Determine the (x, y) coordinate at the center of the cell enclosing the given text.  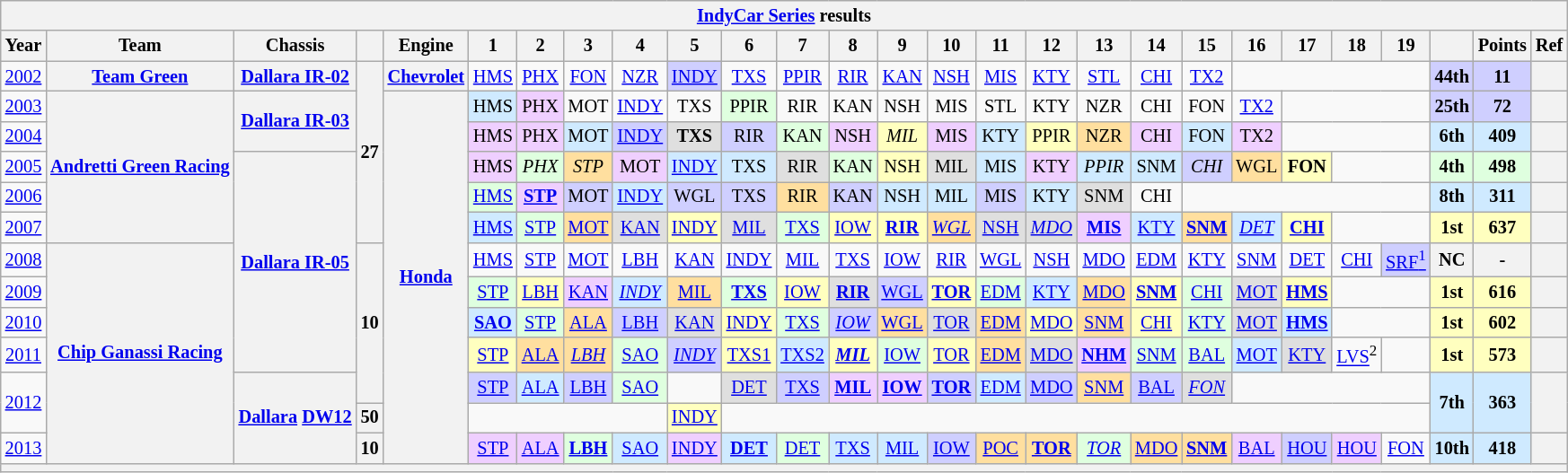
15 (1207, 46)
8 (853, 46)
18 (1356, 46)
8th (1452, 197)
Team Green (140, 76)
2004 (23, 136)
Dallara DW12 (295, 418)
6th (1452, 136)
Dallara IR-05 (295, 262)
2 (541, 46)
IndyCar Series results (784, 15)
Ref (1549, 46)
2010 (23, 322)
Year (23, 46)
Honda (426, 276)
4th (1452, 167)
6 (749, 46)
14 (1157, 46)
Andretti Green Racing (140, 166)
616 (1502, 293)
Chevrolet (426, 76)
5 (695, 46)
2013 (23, 448)
4 (639, 46)
12 (1051, 46)
2002 (23, 76)
Dallara IR-02 (295, 76)
418 (1502, 448)
44th (1452, 76)
2012 (23, 402)
363 (1502, 402)
NHM (1104, 355)
Engine (426, 46)
311 (1502, 197)
NC (1452, 260)
POC (1000, 448)
Chassis (295, 46)
2009 (23, 293)
SRF1 (1405, 260)
1 (493, 46)
3 (587, 46)
72 (1502, 106)
Chip Ganassi Racing (140, 353)
Team (140, 46)
573 (1502, 355)
2006 (23, 197)
25th (1452, 106)
2005 (23, 167)
9 (903, 46)
50 (370, 417)
602 (1502, 322)
2011 (23, 355)
19 (1405, 46)
16 (1256, 46)
409 (1502, 136)
LVS2 (1356, 355)
Dallara IR-03 (295, 120)
TXS1 (749, 355)
17 (1307, 46)
- (1502, 260)
637 (1502, 227)
2008 (23, 260)
7th (1452, 402)
TXS2 (802, 355)
498 (1502, 167)
2003 (23, 106)
27 (370, 152)
13 (1104, 46)
Points (1502, 46)
2007 (23, 227)
10th (1452, 448)
7 (802, 46)
